Provide the [X, Y] coordinate of the cell's center where the given text is located.  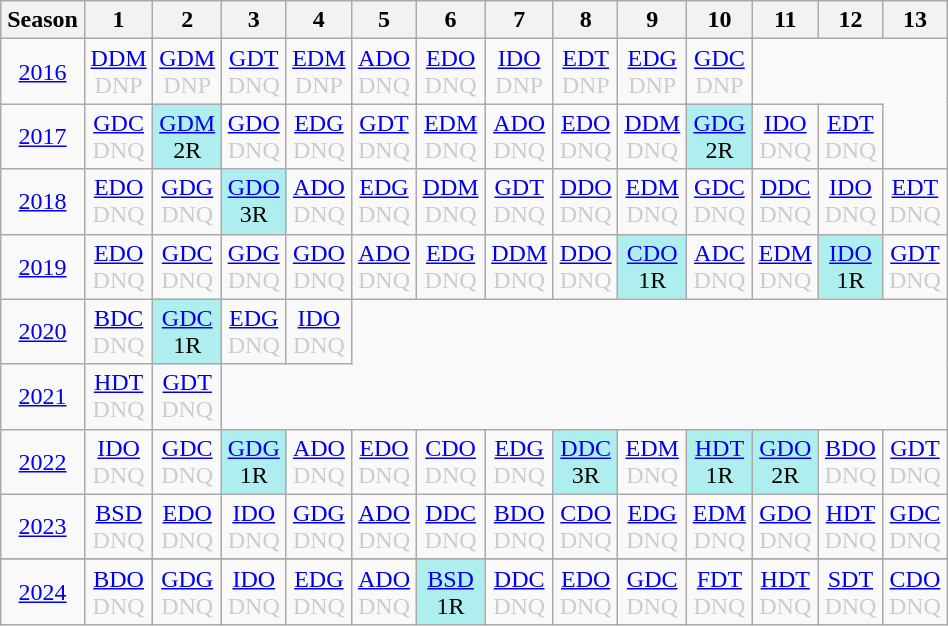
FDTDNQ [719, 592]
13 [916, 20]
GDO3R [253, 202]
BSDDNQ [118, 526]
HDT1R [719, 462]
IDODNP [520, 72]
7 [520, 20]
11 [785, 20]
BSD1R [450, 592]
ADCDNQ [719, 266]
1 [118, 20]
IDO1R [850, 266]
2 [188, 20]
SDTDNQ [850, 592]
EDTDNP [585, 72]
2021 [43, 396]
2020 [43, 332]
GDMDNP [188, 72]
2016 [43, 72]
GDC1R [188, 332]
2022 [43, 462]
2018 [43, 202]
2019 [43, 266]
8 [585, 20]
GDO2R [785, 462]
3 [253, 20]
BDCDNQ [118, 332]
4 [319, 20]
DDC3R [585, 462]
9 [652, 20]
GDG1R [253, 462]
DDMDNP [118, 72]
6 [450, 20]
2023 [43, 526]
12 [850, 20]
EDMDNP [319, 72]
GDM2R [188, 136]
GDG2R [719, 136]
EDGDNP [652, 72]
GDCDNP [719, 72]
5 [384, 20]
10 [719, 20]
Season [43, 20]
2017 [43, 136]
CDO1R [652, 266]
2024 [43, 592]
